Capture the cell that displays the provided text and extract its (X, Y) central coordinate. 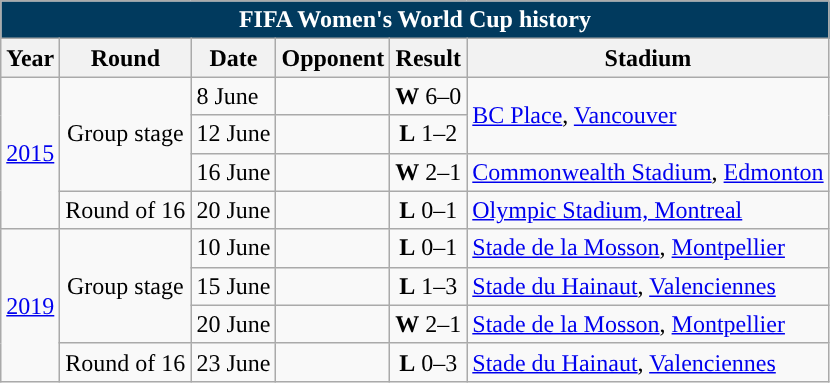
12 June (234, 134)
Stadium (648, 58)
Result (428, 58)
Commonwealth Stadium, Edmonton (648, 172)
15 June (234, 286)
FIFA Women's World Cup history (415, 20)
2019 (30, 305)
8 June (234, 96)
L 1–3 (428, 286)
23 June (234, 362)
Round (126, 58)
Olympic Stadium, Montreal (648, 210)
BC Place, Vancouver (648, 115)
10 June (234, 248)
Opponent (333, 58)
Year (30, 58)
L 1–2 (428, 134)
Date (234, 58)
W 6–0 (428, 96)
L 0–3 (428, 362)
2015 (30, 153)
16 June (234, 172)
